From the cell containing the given text, extract its center point as [x, y] coordinate. 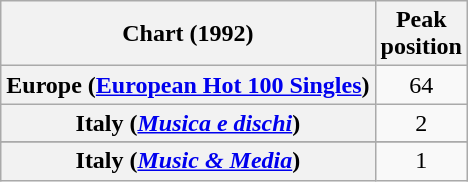
2 [421, 123]
Europe (European Hot 100 Singles) [188, 85]
64 [421, 85]
Italy (Music & Media) [188, 161]
1 [421, 161]
Peakposition [421, 34]
Chart (1992) [188, 34]
Italy (Musica e dischi) [188, 123]
